Find where the given text appears and provide that cell's center as [x, y] coordinate. 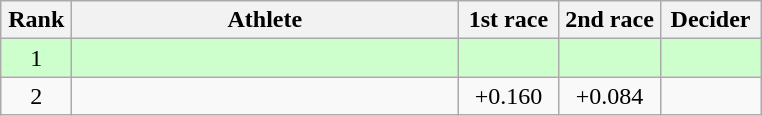
Athlete [265, 20]
Decider [710, 20]
Rank [36, 20]
+0.084 [610, 96]
+0.160 [508, 96]
2nd race [610, 20]
1st race [508, 20]
2 [36, 96]
1 [36, 58]
